From the cell containing the given text, extract its center point as [x, y] coordinate. 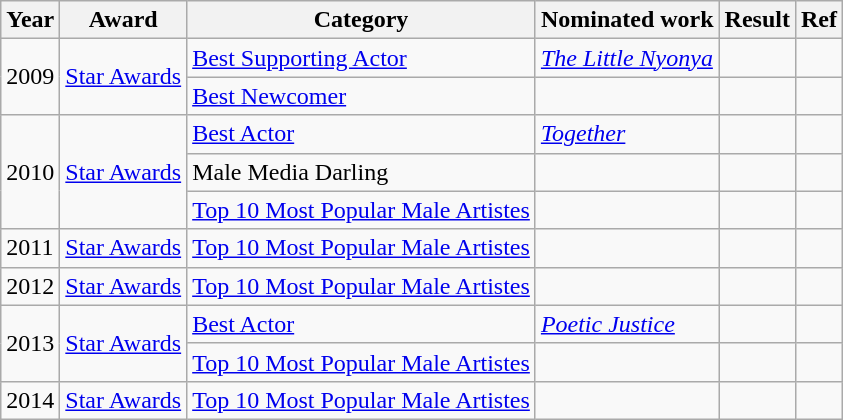
Year [30, 20]
Best Supporting Actor [362, 58]
2013 [30, 343]
2010 [30, 172]
Poetic Justice [627, 324]
Ref [818, 20]
Best Newcomer [362, 96]
2009 [30, 77]
2012 [30, 286]
Nominated work [627, 20]
Category [362, 20]
Together [627, 134]
2014 [30, 400]
2011 [30, 248]
The Little Nyonya [627, 58]
Male Media Darling [362, 172]
Award [124, 20]
Result [757, 20]
